Extract the (x, y) coordinate from the center of the cell holding the provided text.  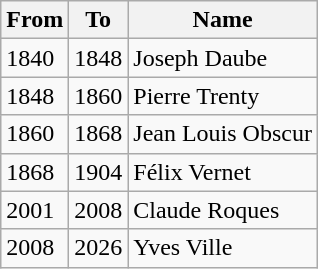
1840 (35, 58)
Jean Louis Obscur (223, 134)
1904 (98, 172)
Pierre Trenty (223, 96)
Félix Vernet (223, 172)
To (98, 20)
2001 (35, 210)
Joseph Daube (223, 58)
Yves Ville (223, 248)
Name (223, 20)
Claude Roques (223, 210)
From (35, 20)
2026 (98, 248)
